Provide the [x, y] coordinate of the cell's center where the given text is located.  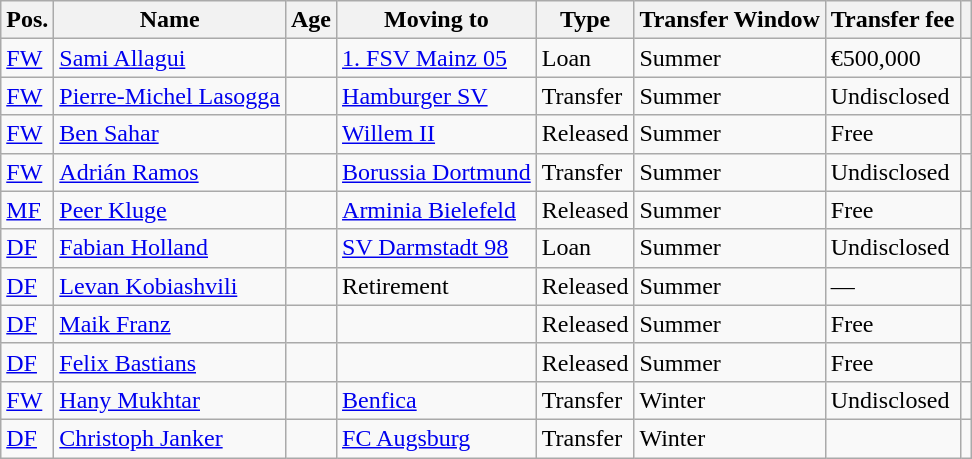
Sami Allagui [170, 58]
Hany Mukhtar [170, 400]
Transfer fee [892, 20]
Hamburger SV [437, 96]
Type [585, 20]
Benfica [437, 400]
€500,000 [892, 58]
Transfer Window [730, 20]
Fabian Holland [170, 248]
Age [310, 20]
Arminia Bielefeld [437, 210]
SV Darmstadt 98 [437, 248]
Christoph Janker [170, 438]
— [892, 286]
Pierre-Michel Lasogga [170, 96]
Adrián Ramos [170, 172]
Willem II [437, 134]
Maik Franz [170, 324]
Borussia Dortmund [437, 172]
1. FSV Mainz 05 [437, 58]
Retirement [437, 286]
Levan Kobiashvili [170, 286]
Moving to [437, 20]
Name [170, 20]
Peer Kluge [170, 210]
FC Augsburg [437, 438]
Ben Sahar [170, 134]
Felix Bastians [170, 362]
MF [28, 210]
Pos. [28, 20]
